Scan for the cell matching the given text and deliver its [x, y] coordinate at center. 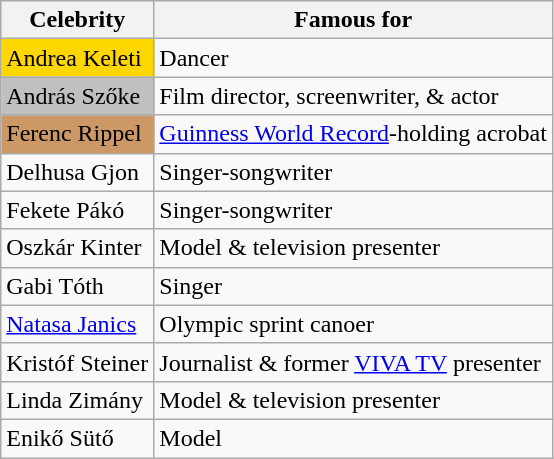
Guinness World Record-holding acrobat [354, 134]
Film director, screenwriter, & actor [354, 96]
Oszkár Kinter [78, 248]
Singer [354, 286]
Fekete Pákó [78, 210]
Journalist & former VIVA TV presenter [354, 362]
Linda Zimány [78, 400]
Andrea Keleti [78, 58]
Gabi Tóth [78, 286]
Enikő Sütő [78, 438]
Kristóf Steiner [78, 362]
Celebrity [78, 20]
Natasa Janics [78, 324]
Olympic sprint canoer [354, 324]
Model [354, 438]
Delhusa Gjon [78, 172]
András Szőke [78, 96]
Ferenc Rippel [78, 134]
Dancer [354, 58]
Famous for [354, 20]
